Extract the [X, Y] coordinate from the center of the cell holding the provided text.  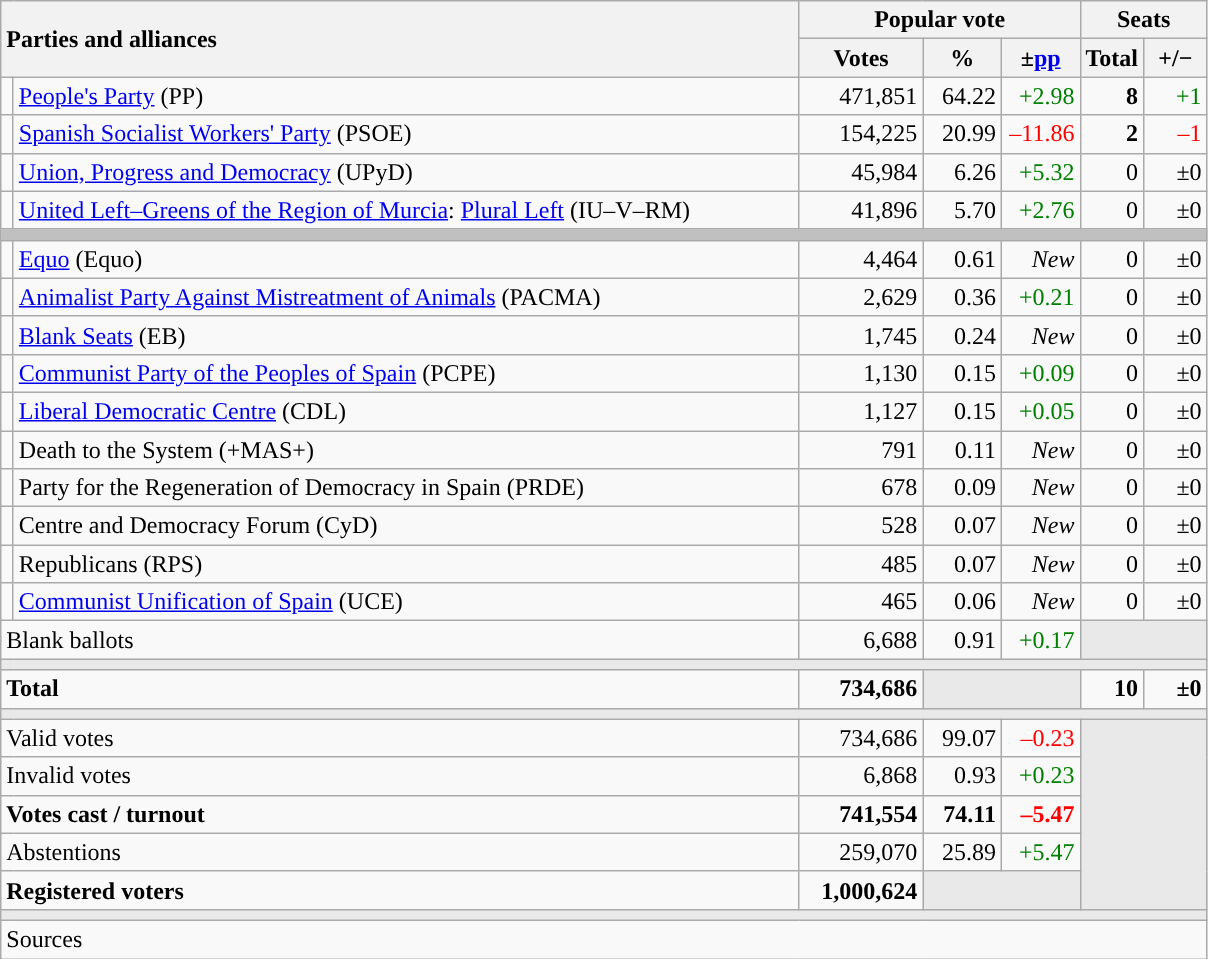
Republicans (RPS) [406, 564]
74.11 [962, 814]
0.91 [962, 640]
–5.47 [1040, 814]
25.89 [962, 852]
154,225 [861, 134]
2 [1112, 134]
+0.23 [1040, 776]
2,629 [861, 297]
259,070 [861, 852]
0.36 [962, 297]
0.11 [962, 449]
Votes [861, 58]
Popular vote [940, 20]
Liberal Democratic Centre (CDL) [406, 411]
+2.98 [1040, 96]
99.07 [962, 738]
Centre and Democracy Forum (CyD) [406, 526]
465 [861, 602]
528 [861, 526]
45,984 [861, 172]
1,130 [861, 373]
Communist Unification of Spain (UCE) [406, 602]
0.06 [962, 602]
Equo (Equo) [406, 259]
Invalid votes [400, 776]
6,688 [861, 640]
Party for the Regeneration of Democracy in Spain (PRDE) [406, 488]
20.99 [962, 134]
5.70 [962, 210]
+0.09 [1040, 373]
Blank Seats (EB) [406, 335]
+/− [1176, 58]
Spanish Socialist Workers' Party (PSOE) [406, 134]
6,868 [861, 776]
64.22 [962, 96]
Blank ballots [400, 640]
Seats [1144, 20]
+0.05 [1040, 411]
+5.47 [1040, 852]
0.61 [962, 259]
United Left–Greens of the Region of Murcia: Plural Left (IU–V–RM) [406, 210]
741,554 [861, 814]
+5.32 [1040, 172]
±pp [1040, 58]
0.09 [962, 488]
791 [861, 449]
–1 [1176, 134]
Valid votes [400, 738]
Communist Party of the Peoples of Spain (PCPE) [406, 373]
+1 [1176, 96]
Parties and alliances [400, 39]
1,745 [861, 335]
4,464 [861, 259]
8 [1112, 96]
41,896 [861, 210]
+2.76 [1040, 210]
+0.21 [1040, 297]
Abstentions [400, 852]
+0.17 [1040, 640]
6.26 [962, 172]
Death to the System (+MAS+) [406, 449]
Votes cast / turnout [400, 814]
Sources [604, 939]
0.24 [962, 335]
678 [861, 488]
485 [861, 564]
Registered voters [400, 890]
% [962, 58]
Animalist Party Against Mistreatment of Animals (PACMA) [406, 297]
1,127 [861, 411]
1,000,624 [861, 890]
Union, Progress and Democracy (UPyD) [406, 172]
–0.23 [1040, 738]
10 [1112, 689]
471,851 [861, 96]
People's Party (PP) [406, 96]
0.93 [962, 776]
–11.86 [1040, 134]
